Locate the cell with the specified text and output its [X, Y] center coordinate. 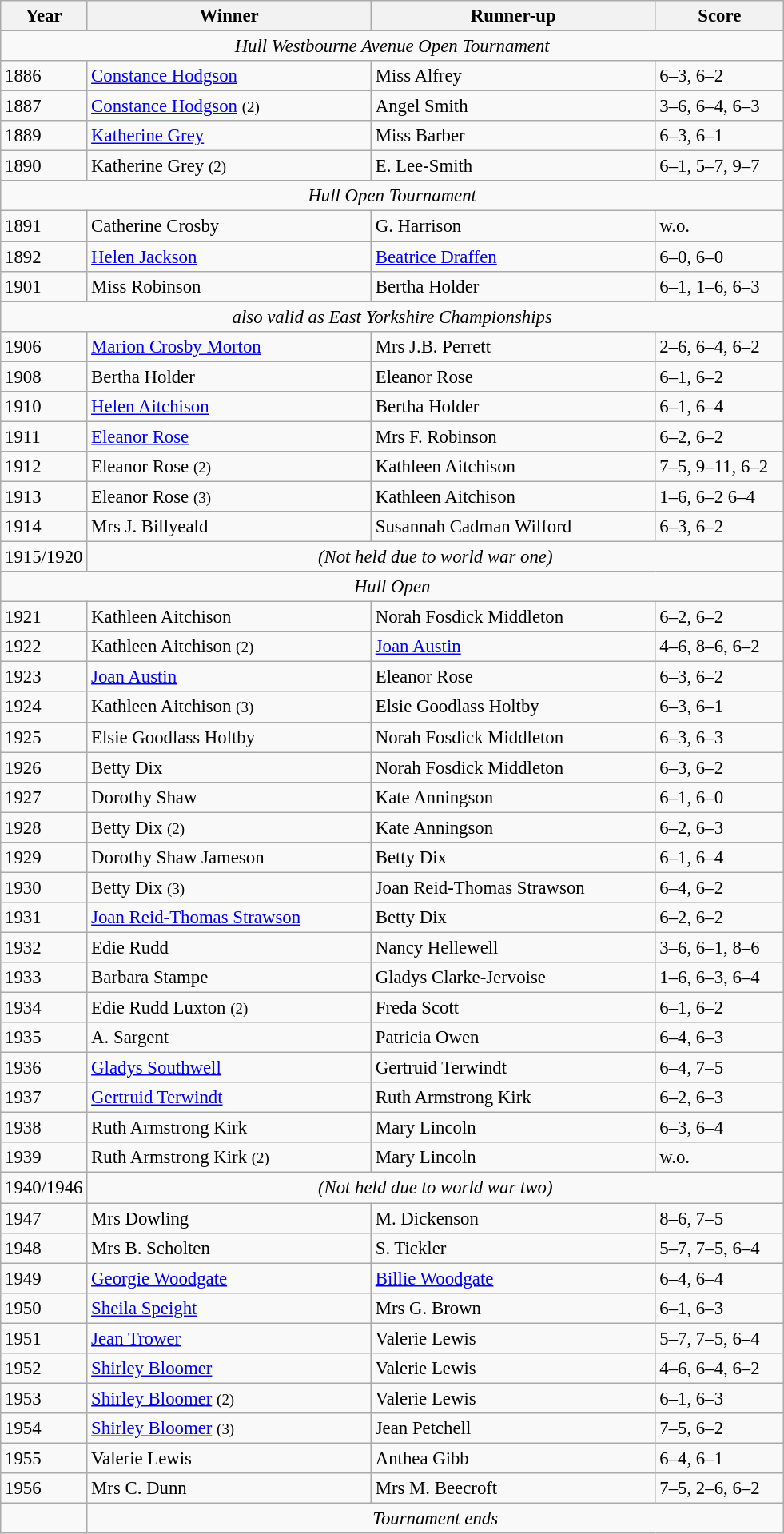
1910 [44, 407]
6–1, 6–0 [719, 797]
6–1, 5–7, 9–7 [719, 166]
1933 [44, 978]
Edie Rudd [229, 947]
1956 [44, 1488]
1889 [44, 136]
1952 [44, 1369]
Year [44, 16]
3–6, 6–4, 6–3 [719, 106]
Hull Open Tournament [392, 196]
Patricia Owen [513, 1038]
1949 [44, 1278]
Shirley Bloomer (3) [229, 1428]
6–3, 6–4 [719, 1128]
1892 [44, 257]
Helen Jackson [229, 257]
Gladys Southwell [229, 1068]
Marion Crosby Morton [229, 346]
6–3, 6–3 [719, 737]
4–6, 6–4, 6–2 [719, 1369]
Runner-up [513, 16]
Edie Rudd Luxton (2) [229, 1008]
Hull Westbourne Avenue Open Tournament [392, 46]
1927 [44, 797]
Mrs M. Beecroft [513, 1488]
Barbara Stampe [229, 978]
1936 [44, 1068]
Betty Dix (2) [229, 827]
Beatrice Draffen [513, 257]
Sheila Speight [229, 1308]
2–6, 6–4, 6–2 [719, 346]
G. Harrison [513, 226]
6–4, 6–3 [719, 1038]
4–6, 8–6, 6–2 [719, 647]
Georgie Woodgate [229, 1278]
Eleanor Rose (2) [229, 467]
1928 [44, 827]
Katherine Grey [229, 136]
1906 [44, 346]
(Not held due to world war two) [436, 1188]
Mrs Dowling [229, 1218]
1922 [44, 647]
1937 [44, 1098]
M. Dickenson [513, 1218]
1886 [44, 76]
Mrs J. Billyeald [229, 527]
Gladys Clarke-Jervoise [513, 978]
1948 [44, 1248]
Katherine Grey (2) [229, 166]
Betty Dix (3) [229, 887]
1950 [44, 1308]
1953 [44, 1398]
1938 [44, 1128]
1951 [44, 1338]
1891 [44, 226]
Score [719, 16]
1923 [44, 677]
Angel Smith [513, 106]
1–6, 6–3, 6–4 [719, 978]
Mrs J.B. Perrett [513, 346]
Freda Scott [513, 1008]
S. Tickler [513, 1248]
Hull Open [392, 587]
Winner [229, 16]
E. Lee-Smith [513, 166]
6–4, 6–1 [719, 1458]
1930 [44, 887]
1926 [44, 767]
1931 [44, 918]
Mrs C. Dunn [229, 1488]
1924 [44, 707]
Nancy Hellewell [513, 947]
6–4, 7–5 [719, 1068]
Dorothy Shaw [229, 797]
1914 [44, 527]
1925 [44, 737]
Miss Barber [513, 136]
1955 [44, 1458]
1921 [44, 617]
1890 [44, 166]
8–6, 7–5 [719, 1218]
Tournament ends [436, 1519]
1911 [44, 436]
Constance Hodgson [229, 76]
1934 [44, 1008]
Helen Aitchison [229, 407]
Mrs F. Robinson [513, 436]
1940/1946 [44, 1188]
6–0, 6–0 [719, 257]
3–6, 6–1, 8–6 [719, 947]
Susannah Cadman Wilford [513, 527]
1887 [44, 106]
1932 [44, 947]
Catherine Crosby [229, 226]
Anthea Gibb [513, 1458]
6–1, 1–6, 6–3 [719, 286]
1–6, 6–2 6–4 [719, 496]
Jean Trower [229, 1338]
Shirley Bloomer (2) [229, 1398]
Ruth Armstrong Kirk (2) [229, 1158]
Jean Petchell [513, 1428]
6–4, 6–4 [719, 1278]
1935 [44, 1038]
(Not held due to world war one) [436, 557]
Miss Robinson [229, 286]
1912 [44, 467]
Shirley Bloomer [229, 1369]
Mrs G. Brown [513, 1308]
7–5, 9–11, 6–2 [719, 467]
A. Sargent [229, 1038]
Dorothy Shaw Jameson [229, 858]
1947 [44, 1218]
Constance Hodgson (2) [229, 106]
1913 [44, 496]
1954 [44, 1428]
also valid as East Yorkshire Championships [392, 317]
1929 [44, 858]
Mrs B. Scholten [229, 1248]
Miss Alfrey [513, 76]
1908 [44, 377]
6–4, 6–2 [719, 887]
Eleanor Rose (3) [229, 496]
1901 [44, 286]
7–5, 6–2 [719, 1428]
Billie Woodgate [513, 1278]
Kathleen Aitchison (2) [229, 647]
1939 [44, 1158]
7–5, 2–6, 6–2 [719, 1488]
1915/1920 [44, 557]
Kathleen Aitchison (3) [229, 707]
